Provide the [x, y] coordinate of the cell's center where the given text is located.  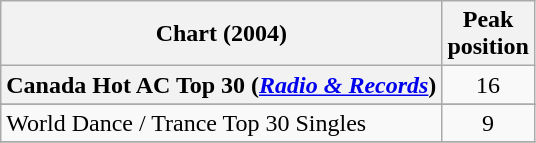
Chart (2004) [222, 34]
Canada Hot AC Top 30 (Radio & Records) [222, 85]
9 [488, 123]
World Dance / Trance Top 30 Singles [222, 123]
Peakposition [488, 34]
16 [488, 85]
